Identify which cell holds the provided text, then report its [X, Y] central coordinate. 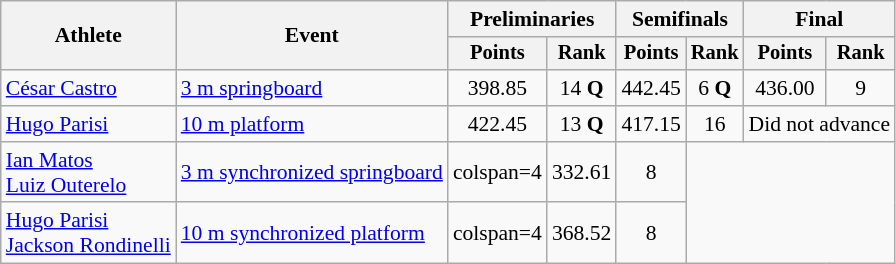
14 Q [582, 88]
422.45 [498, 124]
Athlete [88, 36]
10 m platform [312, 124]
Semifinals [680, 19]
Event [312, 36]
368.52 [582, 234]
Ian MatosLuiz Outerelo [88, 172]
César Castro [88, 88]
436.00 [784, 88]
13 Q [582, 124]
442.45 [650, 88]
6 Q [715, 88]
332.61 [582, 172]
3 m synchronized springboard [312, 172]
3 m springboard [312, 88]
398.85 [498, 88]
Final [819, 19]
Preliminaries [532, 19]
Did not advance [819, 124]
417.15 [650, 124]
Hugo Parisi [88, 124]
Hugo ParisiJackson Rondinelli [88, 234]
9 [860, 88]
10 m synchronized platform [312, 234]
16 [715, 124]
